Locate the cell with the specified text and output its (x, y) center coordinate. 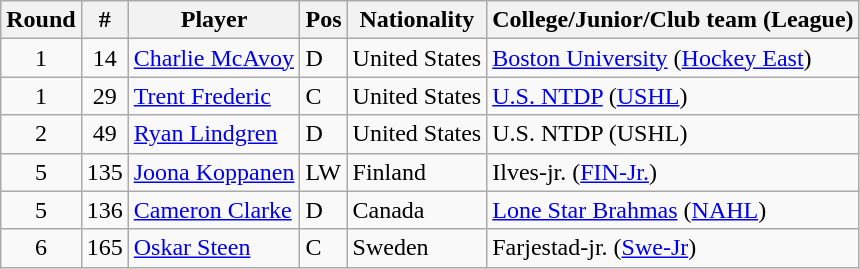
2 (41, 134)
Finland (417, 172)
Trent Frederic (214, 96)
Player (214, 20)
136 (104, 210)
Ryan Lindgren (214, 134)
Canada (417, 210)
165 (104, 248)
Ilves-jr. (FIN-Jr.) (673, 172)
College/Junior/Club team (League) (673, 20)
6 (41, 248)
49 (104, 134)
135 (104, 172)
Cameron Clarke (214, 210)
# (104, 20)
Oskar Steen (214, 248)
Sweden (417, 248)
14 (104, 58)
LW (324, 172)
Lone Star Brahmas (NAHL) (673, 210)
Pos (324, 20)
Nationality (417, 20)
Charlie McAvoy (214, 58)
Joona Koppanen (214, 172)
Farjestad-jr. (Swe-Jr) (673, 248)
29 (104, 96)
Round (41, 20)
Boston University (Hockey East) (673, 58)
